Return the (X, Y) coordinate for the center point of the cell that contains the specified text.  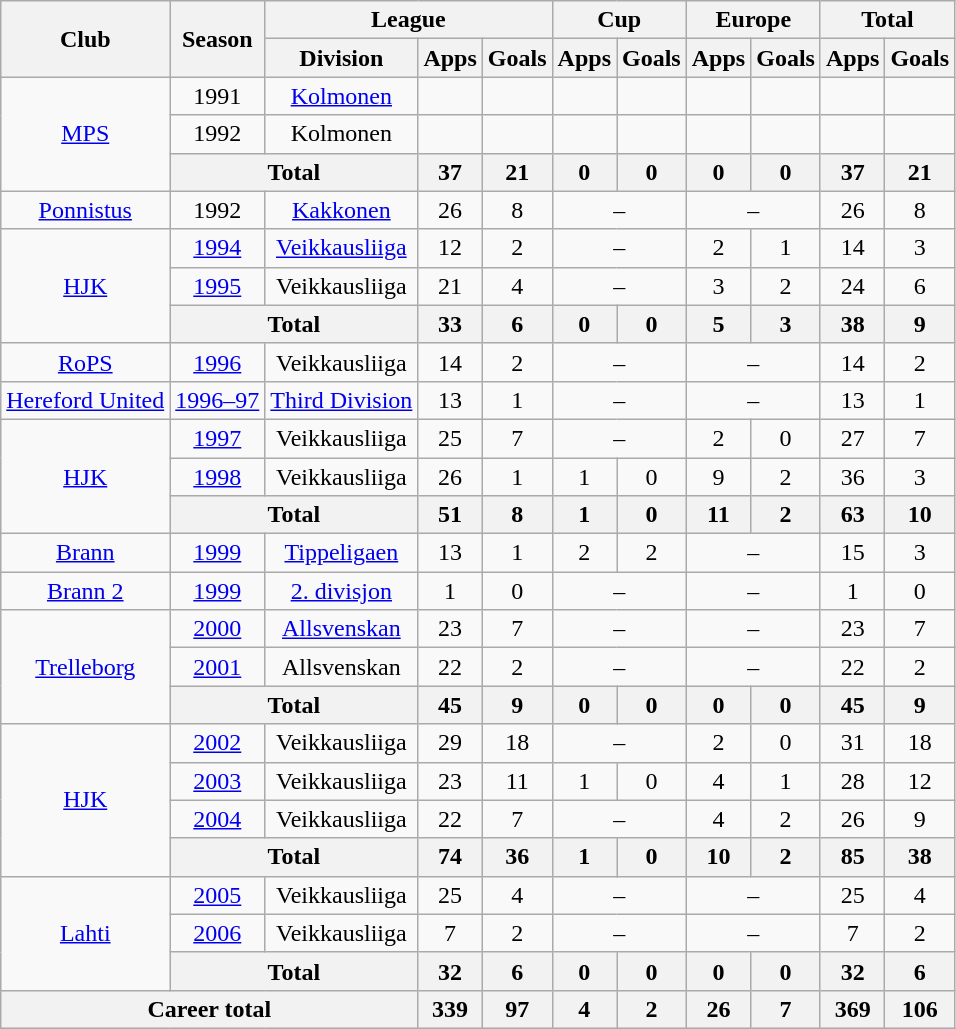
1995 (218, 286)
Hereford United (86, 400)
63 (852, 515)
Europe (753, 20)
31 (852, 743)
Tippeligaen (342, 553)
29 (450, 743)
2005 (218, 895)
5 (718, 324)
1991 (218, 96)
24 (852, 286)
Cup (619, 20)
51 (450, 515)
97 (517, 1009)
27 (852, 438)
2004 (218, 819)
Brann (86, 553)
1996–97 (218, 400)
28 (852, 781)
Kakkonen (342, 210)
1996 (218, 362)
Club (86, 39)
Ponnistus (86, 210)
85 (852, 857)
2003 (218, 781)
Season (218, 39)
2000 (218, 629)
Brann 2 (86, 591)
15 (852, 553)
74 (450, 857)
Lahti (86, 933)
2002 (218, 743)
Division (342, 58)
1997 (218, 438)
RoPS (86, 362)
33 (450, 324)
League (408, 20)
Third Division (342, 400)
2. divisjon (342, 591)
2001 (218, 667)
Career total (210, 1009)
339 (450, 1009)
Trelleborg (86, 667)
369 (852, 1009)
1998 (218, 477)
106 (920, 1009)
MPS (86, 134)
2006 (218, 933)
1994 (218, 248)
